Pinpoint the cell where the given text exists, returning its (x, y) midpoint coordinate. 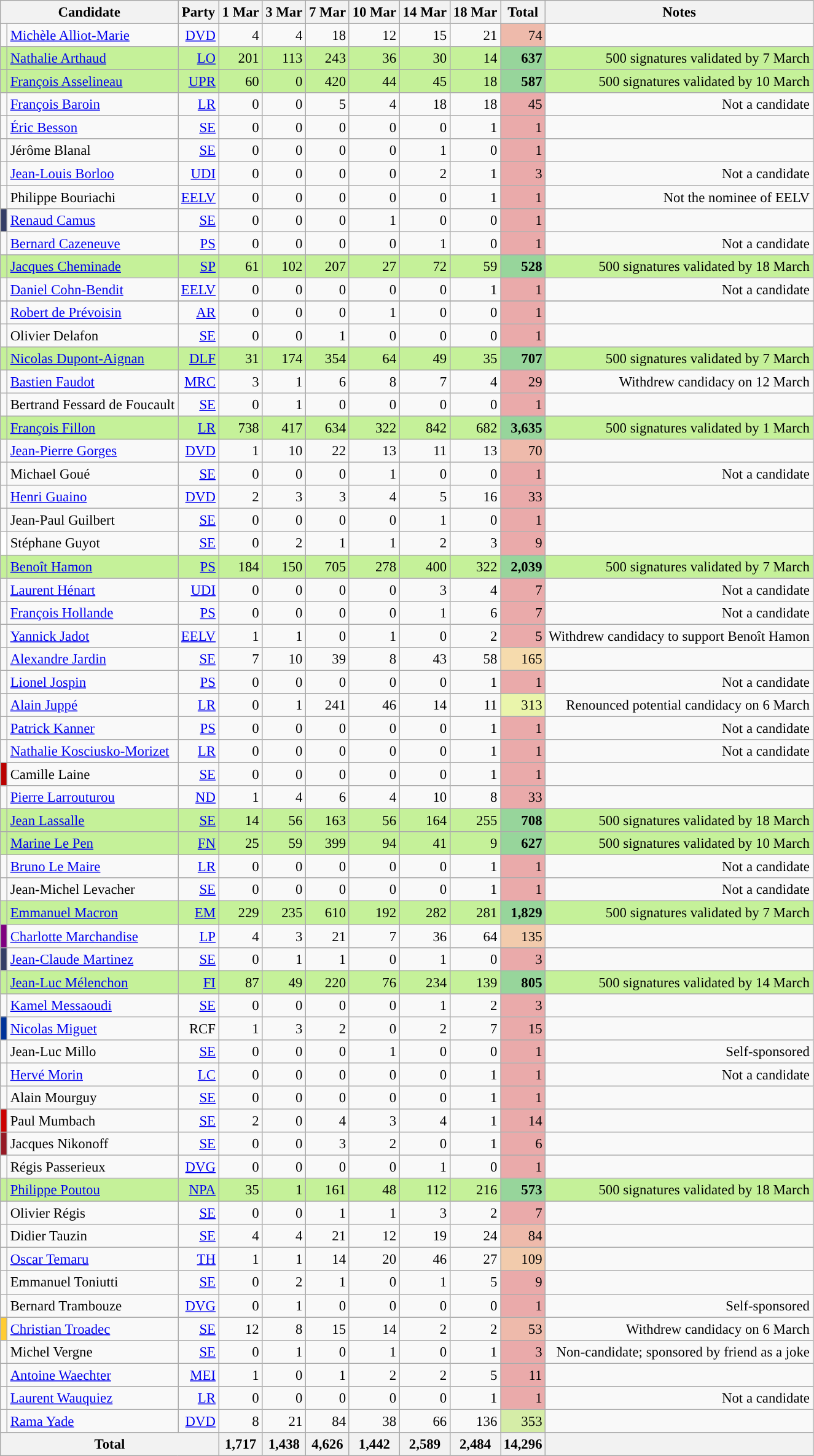
234 (425, 982)
44 (374, 82)
Bastien Faudot (92, 382)
610 (328, 913)
235 (284, 913)
FN (199, 843)
216 (475, 1190)
400 (425, 566)
LO (199, 58)
Jean-Pierre Gorges (92, 451)
707 (523, 359)
Philippe Bouriachi (92, 197)
94 (374, 843)
14,296 (523, 1444)
102 (284, 266)
Withdrew candidacy to support Benoît Hamon (679, 636)
Pierre Larrouturou (92, 797)
112 (425, 1190)
587 (523, 82)
Régis Passerieux (92, 1167)
281 (475, 913)
30 (425, 58)
87 (241, 982)
NPA (199, 1190)
25 (241, 843)
10 Mar (374, 12)
DLF (199, 359)
Nicolas Dupont-Aignan (92, 359)
2,039 (523, 566)
2,484 (475, 1444)
243 (328, 58)
7 Mar (328, 12)
805 (523, 982)
Jacques Nikonoff (92, 1144)
113 (284, 58)
Jacques Cheminade (92, 266)
60 (241, 82)
MRC (199, 382)
Marine Le Pen (92, 843)
66 (425, 1421)
313 (523, 705)
Antoine Waechter (92, 1375)
29 (523, 382)
Laurent Hénart (92, 590)
24 (475, 1236)
70 (523, 451)
Bertrand Fessard de Foucault (92, 405)
MEI (199, 1375)
FI (199, 982)
201 (241, 58)
RCF (199, 1028)
Jean-Claude Martinez (92, 959)
634 (328, 428)
31 (241, 359)
Rama Yade (92, 1421)
Benoît Hamon (92, 566)
842 (425, 428)
Notes (679, 12)
Withdrew candidacy on 6 March (679, 1329)
Jean-Luc Mélenchon (92, 982)
Charlotte Marchandise (92, 936)
LP (199, 936)
38 (374, 1421)
135 (523, 936)
Non-candidate; sponsored by friend as a joke (679, 1352)
Nathalie Kosciusko-Morizet (92, 751)
573 (523, 1190)
Bruno Le Maire (92, 867)
705 (328, 566)
Nathalie Arthaud (92, 58)
Michel Vergne (92, 1352)
Emmanuel Macron (92, 913)
161 (328, 1190)
Éric Besson (92, 128)
353 (523, 1421)
165 (523, 659)
738 (241, 428)
61 (241, 266)
Nicolas Miguet (92, 1028)
François Hollande (92, 613)
708 (523, 821)
Jean Lassalle (92, 821)
627 (523, 843)
Jean-Paul Guilbert (92, 520)
François Baroin (92, 104)
19 (425, 1236)
41 (425, 843)
163 (328, 821)
1,438 (284, 1444)
72 (425, 266)
20 (374, 1259)
3 Mar (284, 12)
76 (374, 982)
Alain Mourguy (92, 1098)
48 (374, 1190)
74 (523, 36)
Withdrew candidacy on 12 March (679, 382)
58 (475, 659)
Party (199, 12)
Camille Laine (92, 775)
241 (328, 705)
Lionel Jospin (92, 682)
Daniel Cohn-Bendit (92, 289)
Candidate (90, 12)
UPR (199, 82)
164 (425, 821)
53 (523, 1329)
Emmanuel Toniutti (92, 1283)
1 Mar (241, 12)
Olivier Delafon (92, 335)
Jean-Luc Millo (92, 1052)
500 signatures validated by 14 March (679, 982)
109 (523, 1259)
Yannick Jadot (92, 636)
139 (475, 982)
Michèle Alliot-Marie (92, 36)
Olivier Régis (92, 1213)
Renounced potential candidacy on 6 March (679, 705)
229 (241, 913)
282 (425, 913)
François Asselineau (92, 82)
207 (328, 266)
255 (475, 821)
Bernard Trambouze (92, 1305)
Not the nominee of EELV (679, 197)
43 (425, 659)
Bernard Cazeneuve (92, 243)
Michael Goué (92, 474)
220 (328, 982)
Hervé Morin (92, 1074)
3,635 (523, 428)
16 (475, 497)
22 (328, 451)
Alexandre Jardin (92, 659)
Stéphane Guyot (92, 544)
Alain Juppé (92, 705)
LC (199, 1074)
Robert de Prévoisin (92, 313)
Paul Mumbach (92, 1121)
420 (328, 82)
Philippe Poutou (92, 1190)
TH (199, 1259)
Jean-Michel Levacher (92, 890)
1,717 (241, 1444)
François Fillon (92, 428)
Oscar Temaru (92, 1259)
354 (328, 359)
14 Mar (425, 12)
682 (475, 428)
136 (475, 1421)
174 (284, 359)
637 (523, 58)
Henri Guaino (92, 497)
Didier Tauzin (92, 1236)
417 (284, 428)
Kamel Messaoudi (92, 1005)
399 (328, 843)
278 (374, 566)
2,589 (425, 1444)
39 (328, 659)
1,442 (374, 1444)
528 (523, 266)
Laurent Wauquiez (92, 1398)
Jean-Louis Borloo (92, 174)
SP (199, 266)
1,829 (523, 913)
Patrick Kanner (92, 728)
500 signatures validated by 1 March (679, 428)
Renaud Camus (92, 220)
192 (374, 913)
18 Mar (475, 12)
Jérôme Blanal (92, 151)
ND (199, 797)
184 (241, 566)
EM (199, 913)
Christian Troadec (92, 1329)
AR (199, 313)
4,626 (328, 1444)
150 (284, 566)
